Detect which cell encompasses the target text, then output its [x, y] center coordinate. 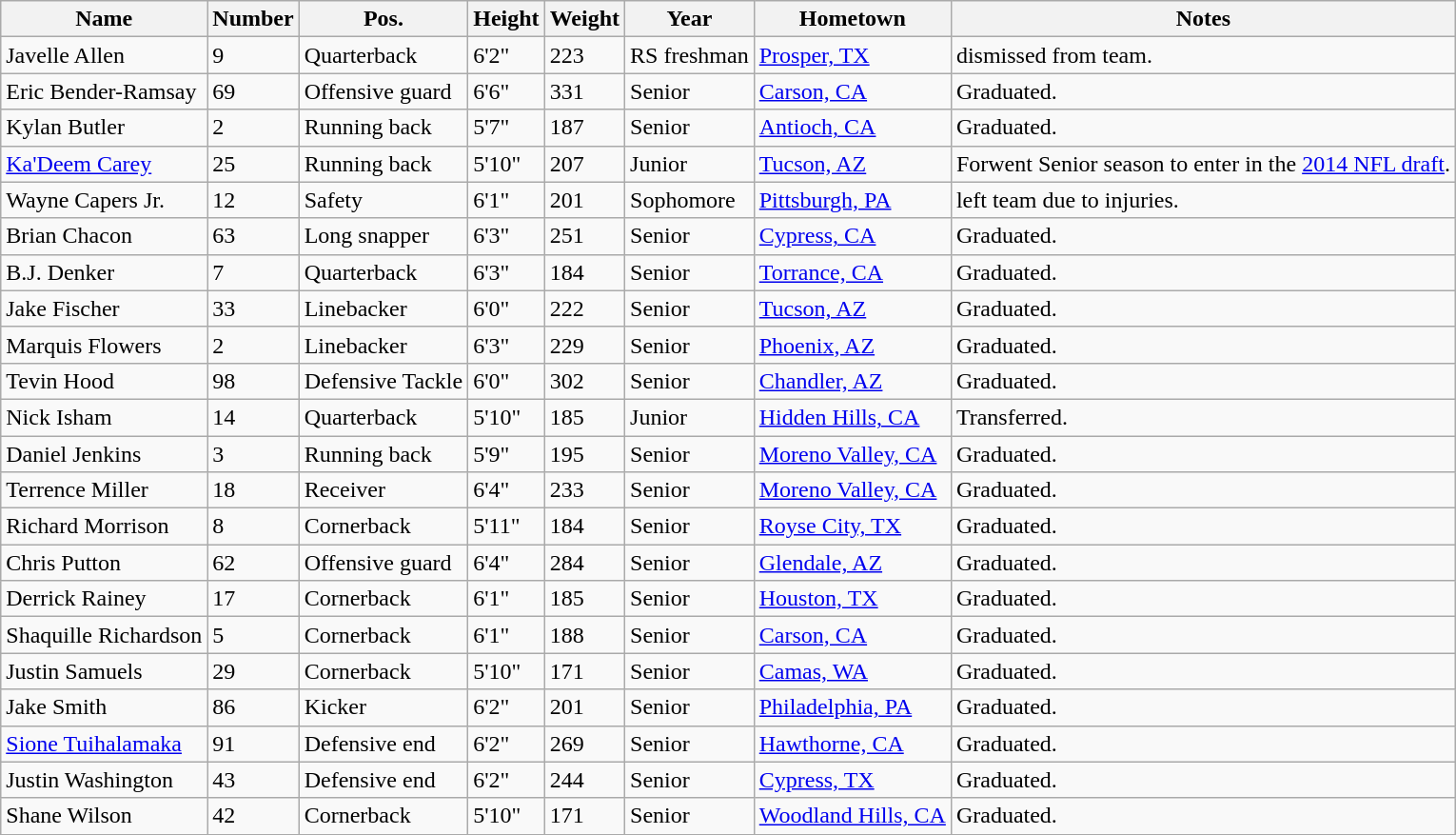
8 [253, 527]
29 [253, 671]
Number [253, 19]
5 [253, 635]
Receiver [384, 490]
18 [253, 490]
B.J. Denker [105, 272]
RS freshman [690, 55]
3 [253, 454]
Jake Fischer [105, 308]
Glendale, AZ [853, 563]
12 [253, 200]
86 [253, 707]
42 [253, 816]
Camas, WA [853, 671]
244 [584, 780]
Prosper, TX [853, 55]
251 [584, 236]
Terrence Miller [105, 490]
6'6" [506, 91]
Pittsburgh, PA [853, 200]
14 [253, 417]
Brian Chacon [105, 236]
Justin Washington [105, 780]
195 [584, 454]
Nick Isham [105, 417]
Sione Tuihalamaka [105, 744]
302 [584, 381]
5'11" [506, 527]
Royse City, TX [853, 527]
33 [253, 308]
Richard Morrison [105, 527]
25 [253, 164]
Kicker [384, 707]
left team due to injuries. [1203, 200]
Jake Smith [105, 707]
188 [584, 635]
Notes [1203, 19]
Long snapper [384, 236]
207 [584, 164]
Height [506, 19]
Name [105, 19]
Wayne Capers Jr. [105, 200]
Tevin Hood [105, 381]
69 [253, 91]
Daniel Jenkins [105, 454]
17 [253, 599]
Hometown [853, 19]
Chandler, AZ [853, 381]
7 [253, 272]
Antioch, CA [853, 128]
Defensive Tackle [384, 381]
233 [584, 490]
Phoenix, AZ [853, 345]
Kylan Butler [105, 128]
43 [253, 780]
Cypress, CA [853, 236]
Weight [584, 19]
Transferred. [1203, 417]
Cypress, TX [853, 780]
Marquis Flowers [105, 345]
269 [584, 744]
98 [253, 381]
Houston, TX [853, 599]
Philadelphia, PA [853, 707]
284 [584, 563]
9 [253, 55]
223 [584, 55]
62 [253, 563]
Pos. [384, 19]
5'7" [506, 128]
dismissed from team. [1203, 55]
Hidden Hills, CA [853, 417]
Year [690, 19]
Safety [384, 200]
187 [584, 128]
Shane Wilson [105, 816]
63 [253, 236]
Shaquille Richardson [105, 635]
5'9" [506, 454]
Woodland Hills, CA [853, 816]
Ka'Deem Carey [105, 164]
Sophomore [690, 200]
222 [584, 308]
Eric Bender-Ramsay [105, 91]
Forwent Senior season to enter in the 2014 NFL draft. [1203, 164]
331 [584, 91]
229 [584, 345]
Torrance, CA [853, 272]
Javelle Allen [105, 55]
Justin Samuels [105, 671]
Chris Putton [105, 563]
Hawthorne, CA [853, 744]
91 [253, 744]
Derrick Rainey [105, 599]
